Return the (x, y) coordinate for the center point of the cell that contains the specified text.  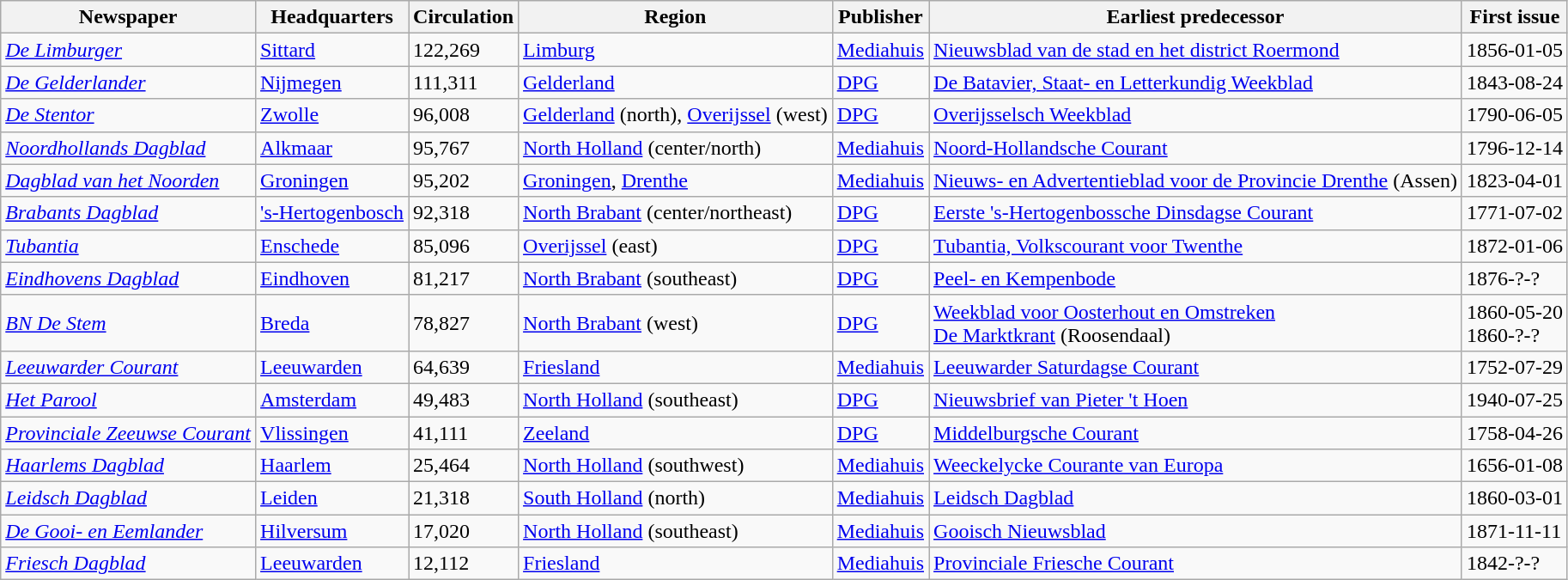
South Holland (north) (676, 498)
Provinciale Friesche Courant (1195, 564)
De Stentor (129, 115)
85,096 (464, 246)
Eindhoven (332, 278)
BN De Stem (129, 323)
Limburg (676, 50)
First issue (1515, 17)
12,112 (464, 564)
Tubantia, Volkscourant voor Twenthe (1195, 246)
Amsterdam (332, 400)
's-Hertogenbosch (332, 213)
1842-?-? (1515, 564)
Het Parool (129, 400)
Gelderland (north), Overijssel (west) (676, 115)
Provinciale Zeeuwse Courant (129, 432)
Alkmaar (332, 148)
1656-01-08 (1515, 466)
Leeuwarder Courant (129, 367)
North Holland (center/north) (676, 148)
92,318 (464, 213)
De Gelderlander (129, 82)
1758-04-26 (1515, 432)
95,767 (464, 148)
Overijssel (east) (676, 246)
81,217 (464, 278)
Noordhollands Dagblad (129, 148)
64,639 (464, 367)
Gooisch Nieuwsblad (1195, 531)
De Limburger (129, 50)
Brabants Dagblad (129, 213)
Eindhovens Dagblad (129, 278)
Overijsselsch Weekblad (1195, 115)
Groningen (332, 180)
Middelburgsche Courant (1195, 432)
Nieuwsblad van de stad en het district Roermond (1195, 50)
Circulation (464, 17)
122,269 (464, 50)
Weekblad voor Oosterhout en OmstrekenDe Marktkrant (Roosendaal) (1195, 323)
Haarlems Dagblad (129, 466)
1872‑01‑06 (1515, 246)
North Brabant (center/northeast) (676, 213)
1856‑01‑05 (1515, 50)
78,827 (464, 323)
Weeckelycke Courante van Europa (1195, 466)
North Brabant (west) (676, 323)
1823‑04‑01 (1515, 180)
Leiden (332, 498)
1940‑07‑25 (1515, 400)
Friesch Dagblad (129, 564)
1871-11-11 (1515, 531)
Groningen, Drenthe (676, 180)
111,311 (464, 82)
Breda (332, 323)
Eerste 's-Hertogenbossche Dinsdagse Courant (1195, 213)
North Holland (southwest) (676, 466)
Newspaper (129, 17)
1843‑08‑24 (1515, 82)
1860‑05‑201860‑?‑? (1515, 323)
Nieuwsbrief van Pieter 't Hoen (1195, 400)
Dagblad van het Noorden (129, 180)
Enschede (332, 246)
Peel- en Kempenbode (1195, 278)
1790‑06‑05 (1515, 115)
49,483 (464, 400)
Sittard (332, 50)
Haarlem (332, 466)
96,008 (464, 115)
Vlissingen (332, 432)
95,202 (464, 180)
Publisher (880, 17)
21,318 (464, 498)
Leeuwarder Saturdagse Courant (1195, 367)
1796‑12‑14 (1515, 148)
Hilversum (332, 531)
1876‑?‑? (1515, 278)
Gelderland (676, 82)
Tubantia (129, 246)
25,464 (464, 466)
Nijmegen (332, 82)
Nieuws- en Advertentieblad voor de Provincie Drenthe (Assen) (1195, 180)
17,020 (464, 531)
Noord-Hollandsche Courant (1195, 148)
Zwolle (332, 115)
Headquarters (332, 17)
North Brabant (southeast) (676, 278)
De Gooi- en Eemlander (129, 531)
Zeeland (676, 432)
1771‑07‑02 (1515, 213)
41,111 (464, 432)
Region (676, 17)
1860-03-01 (1515, 498)
1752‑07‑29 (1515, 367)
Earliest predecessor (1195, 17)
De Batavier, Staat- en Letterkundig Weekblad (1195, 82)
